Return (x, y) of the center of cell containing provided text 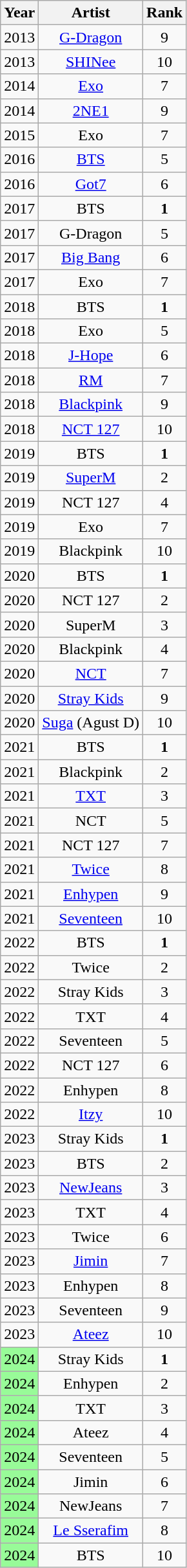
Suga (Agust D) (91, 723)
Le Sserafim (91, 1531)
SHINee (91, 62)
Rank (165, 13)
2NE1 (91, 111)
J-Hope (91, 356)
Itzy (91, 1115)
Year (19, 13)
Big Bang (91, 257)
2015 (19, 135)
RM (91, 380)
Artist (91, 13)
Got7 (91, 184)
